From the cell containing the given text, extract its center point as (x, y) coordinate. 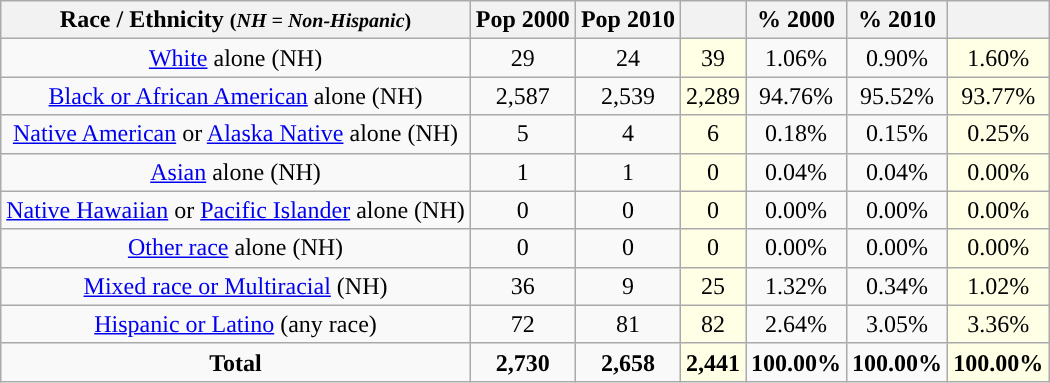
6 (712, 134)
3.05% (898, 324)
Race / Ethnicity (NH = Non-Hispanic) (236, 20)
9 (628, 286)
Pop 2000 (522, 20)
Hispanic or Latino (any race) (236, 324)
4 (628, 134)
2,441 (712, 362)
1.60% (998, 58)
5 (522, 134)
2.64% (796, 324)
White alone (NH) (236, 58)
0.90% (898, 58)
2,539 (628, 96)
93.77% (998, 96)
94.76% (796, 96)
Native Hawaiian or Pacific Islander alone (NH) (236, 210)
1.06% (796, 58)
1.32% (796, 286)
29 (522, 58)
25 (712, 286)
1.02% (998, 286)
0.25% (998, 134)
2,730 (522, 362)
81 (628, 324)
36 (522, 286)
2,289 (712, 96)
72 (522, 324)
24 (628, 58)
0.15% (898, 134)
Mixed race or Multiracial (NH) (236, 286)
0.18% (796, 134)
95.52% (898, 96)
2,587 (522, 96)
2,658 (628, 362)
Pop 2010 (628, 20)
Native American or Alaska Native alone (NH) (236, 134)
% 2000 (796, 20)
% 2010 (898, 20)
3.36% (998, 324)
39 (712, 58)
Other race alone (NH) (236, 248)
0.34% (898, 286)
82 (712, 324)
Total (236, 362)
Asian alone (NH) (236, 172)
Black or African American alone (NH) (236, 96)
